Extract the [x, y] coordinate from the center of the cell holding the provided text.  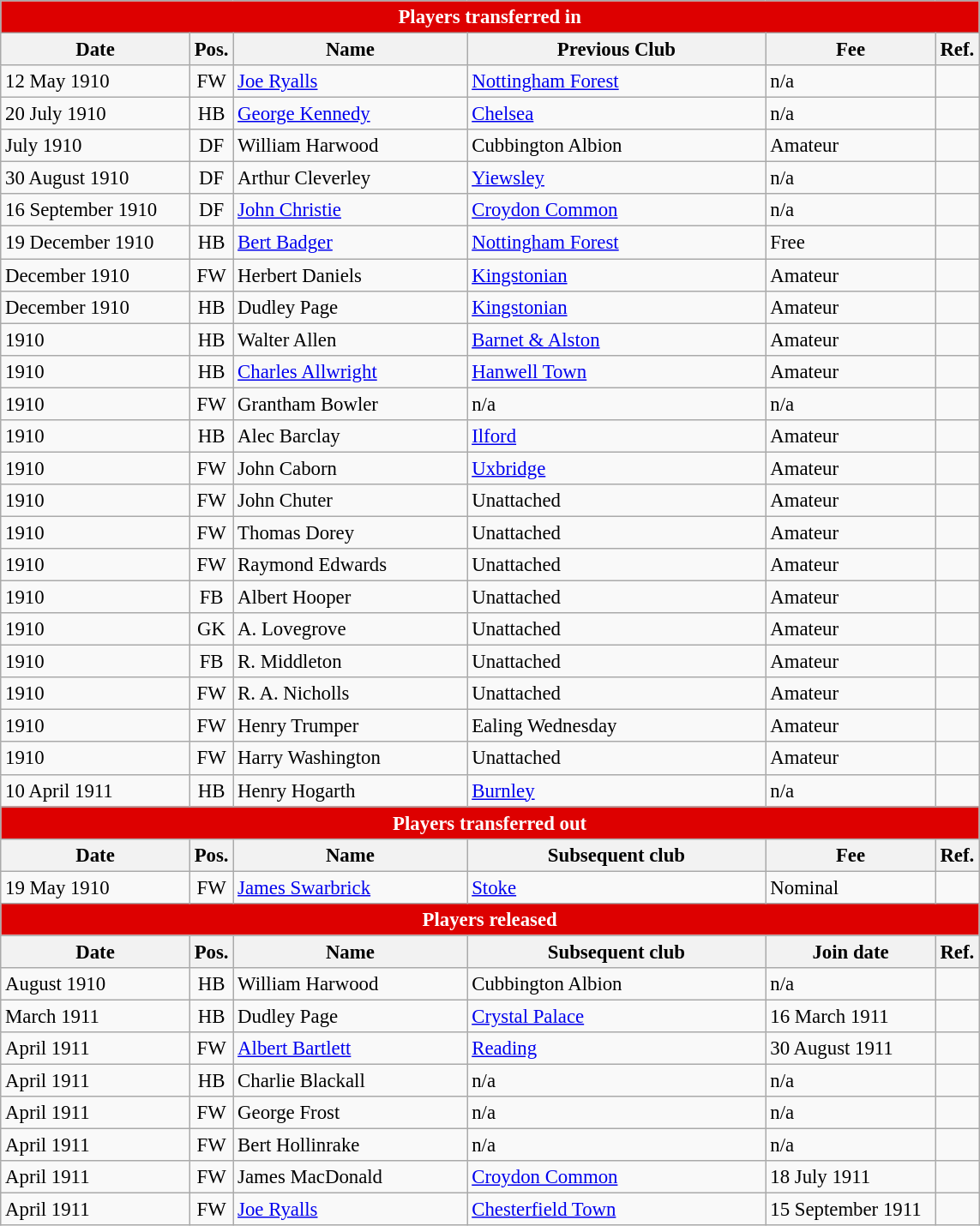
Thomas Dorey [350, 532]
March 1911 [96, 1016]
Hanwell Town [616, 371]
July 1910 [96, 146]
Chelsea [616, 114]
Alec Barclay [350, 436]
30 August 1911 [851, 1049]
John Caborn [350, 468]
Henry Trumper [350, 726]
Henry Hogarth [350, 790]
James Swarbrick [350, 887]
Players transferred out [490, 823]
Uxbridge [616, 468]
10 April 1911 [96, 790]
GK [211, 629]
Charles Allwright [350, 371]
12 May 1910 [96, 81]
Charlie Blackall [350, 1081]
Burnley [616, 790]
Nominal [851, 887]
Bert Hollinrake [350, 1145]
16 September 1910 [96, 210]
Ealing Wednesday [616, 726]
A. Lovegrove [350, 629]
19 December 1910 [96, 243]
Albert Bartlett [350, 1049]
Stoke [616, 887]
20 July 1910 [96, 114]
Barnet & Alston [616, 340]
19 May 1910 [96, 887]
August 1910 [96, 984]
George Kennedy [350, 114]
18 July 1911 [851, 1177]
Harry Washington [350, 759]
Bert Badger [350, 243]
Crystal Palace [616, 1016]
16 March 1911 [851, 1016]
Chesterfield Town [616, 1210]
Players transferred in [490, 17]
Ilford [616, 436]
Raymond Edwards [350, 565]
Join date [851, 952]
Albert Hooper [350, 598]
James MacDonald [350, 1177]
Herbert Daniels [350, 275]
Players released [490, 920]
30 August 1910 [96, 178]
George Frost [350, 1113]
Arthur Cleverley [350, 178]
Walter Allen [350, 340]
Free [851, 243]
R. Middleton [350, 662]
Grantham Bowler [350, 404]
Reading [616, 1049]
Yiewsley [616, 178]
John Chuter [350, 501]
John Christie [350, 210]
Previous Club [616, 50]
15 September 1911 [851, 1210]
R. A. Nicholls [350, 694]
